Find where the given text appears and provide that cell's center as [X, Y] coordinate. 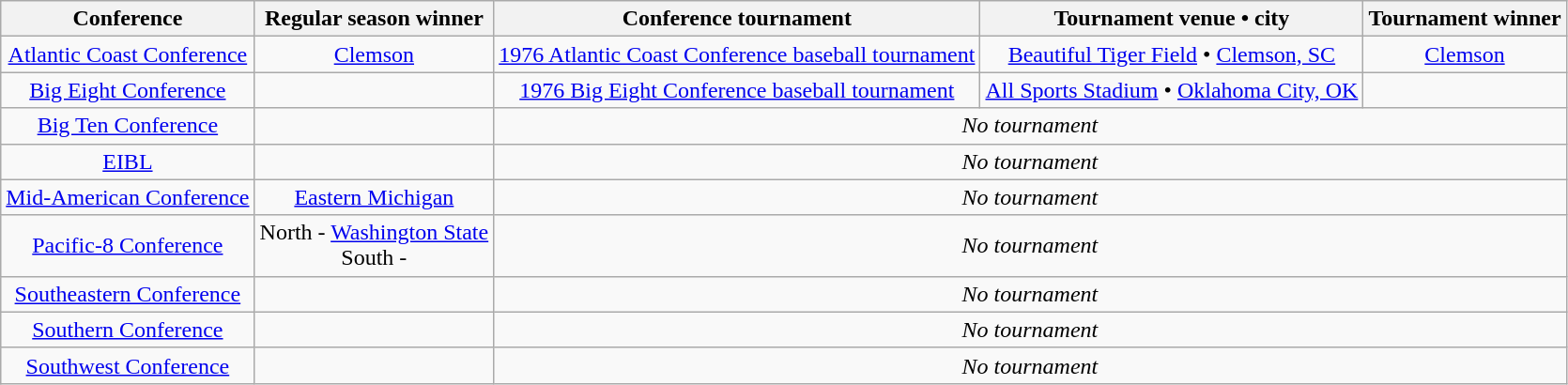
Tournament winner [1465, 19]
Big Ten Conference [128, 126]
Mid-American Conference [128, 197]
Conference [128, 19]
Southwest Conference [128, 365]
Atlantic Coast Conference [128, 54]
Tournament venue • city [1172, 19]
Big Eight Conference [128, 90]
Conference tournament [737, 19]
All Sports Stadium • Oklahoma City, OK [1172, 90]
1976 Atlantic Coast Conference baseball tournament [737, 54]
Beautiful Tiger Field • Clemson, SC [1172, 54]
Pacific-8 Conference [128, 246]
Southeastern Conference [128, 294]
1976 Big Eight Conference baseball tournament [737, 90]
Eastern Michigan [374, 197]
Regular season winner [374, 19]
Southern Conference [128, 330]
EIBL [128, 162]
North - Washington StateSouth - [374, 246]
